Pinpoint the cell where the given text exists, returning its (x, y) midpoint coordinate. 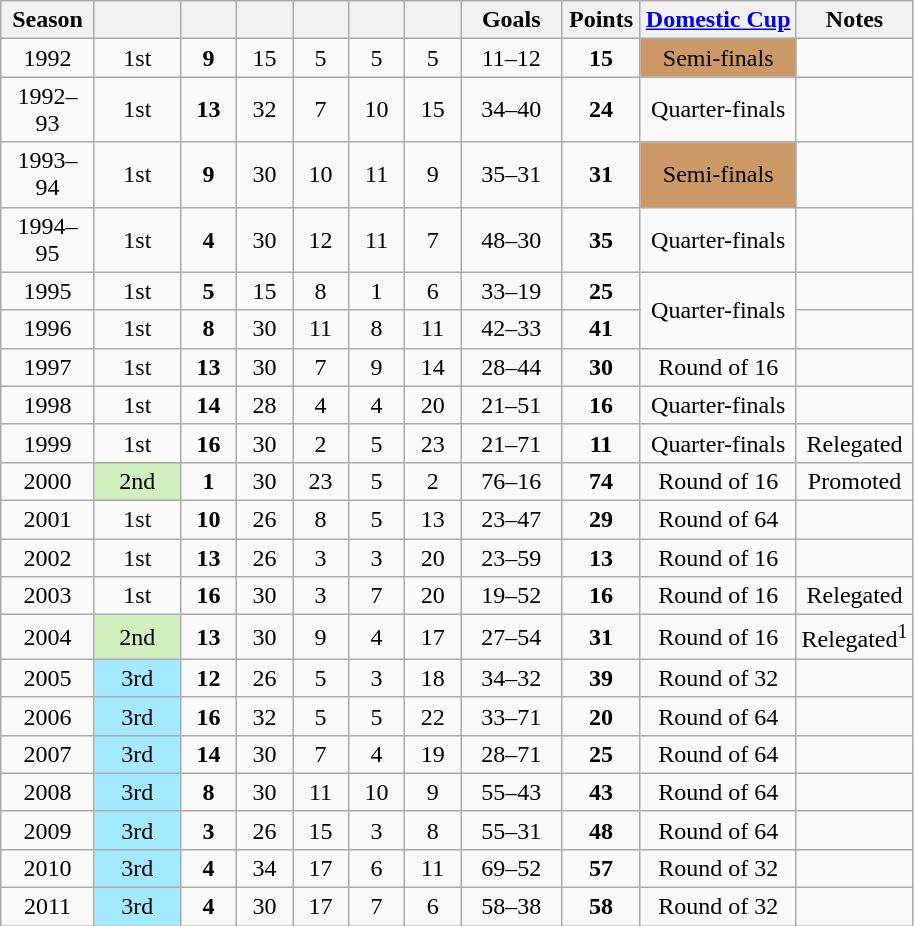
34–40 (512, 110)
2001 (48, 519)
27–54 (512, 638)
1997 (48, 367)
Season (48, 20)
23–47 (512, 519)
1999 (48, 443)
21–71 (512, 443)
19 (433, 754)
2007 (48, 754)
58–38 (512, 907)
43 (602, 792)
35 (602, 240)
21–51 (512, 405)
57 (602, 868)
69–52 (512, 868)
35–31 (512, 174)
2005 (48, 678)
28 (264, 405)
Promoted (854, 481)
33–19 (512, 291)
74 (602, 481)
2006 (48, 716)
1995 (48, 291)
28–44 (512, 367)
2002 (48, 557)
1998 (48, 405)
2003 (48, 596)
11–12 (512, 58)
1992–93 (48, 110)
2009 (48, 830)
18 (433, 678)
24 (602, 110)
41 (602, 329)
2004 (48, 638)
39 (602, 678)
19–52 (512, 596)
2000 (48, 481)
2010 (48, 868)
48–30 (512, 240)
22 (433, 716)
28–71 (512, 754)
2011 (48, 907)
Notes (854, 20)
23–59 (512, 557)
Points (602, 20)
2008 (48, 792)
33–71 (512, 716)
Domestic Cup (718, 20)
Goals (512, 20)
34–32 (512, 678)
1992 (48, 58)
48 (602, 830)
76–16 (512, 481)
Relegated1 (854, 638)
55–31 (512, 830)
29 (602, 519)
58 (602, 907)
1993–94 (48, 174)
34 (264, 868)
42–33 (512, 329)
1994–95 (48, 240)
1996 (48, 329)
55–43 (512, 792)
